Extract the [X, Y] coordinate from the center of the cell holding the provided text.  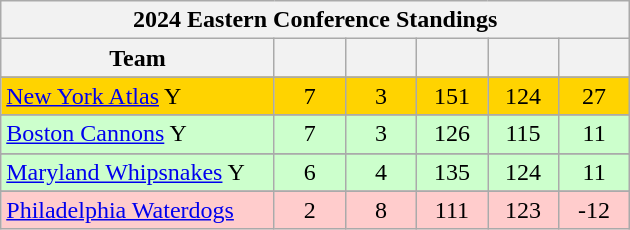
Boston Cannons Y [138, 134]
-12 [594, 210]
126 [452, 134]
151 [452, 96]
2 [310, 210]
111 [452, 210]
6 [310, 172]
135 [452, 172]
8 [380, 210]
2024 Eastern Conference Standings [316, 20]
New York Atlas Y [138, 96]
123 [524, 210]
27 [594, 96]
115 [524, 134]
Maryland Whipsnakes Y [138, 172]
Team [138, 58]
4 [380, 172]
Philadelphia Waterdogs [138, 210]
